Search for the cell housing the specified text and yield its (x, y) center coordinate. 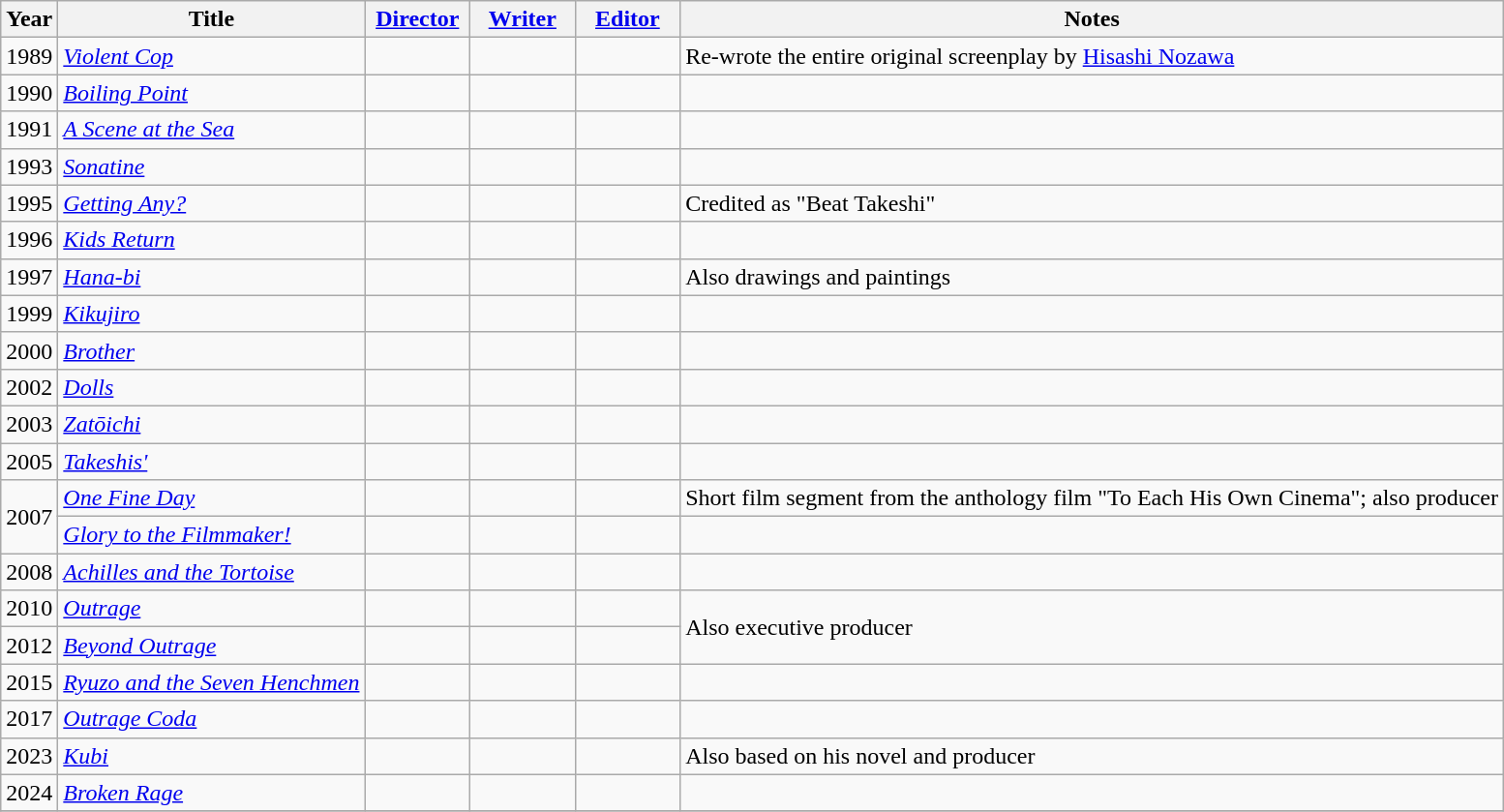
1999 (29, 314)
A Scene at the Sea (211, 130)
Editor (627, 19)
Re-wrote the entire original screenplay by Hisashi Nozawa (1092, 56)
2017 (29, 719)
2024 (29, 793)
Achilles and the Tortoise (211, 572)
1995 (29, 203)
2023 (29, 756)
Hana-bi (211, 277)
Takeshis' (211, 462)
Kids Return (211, 240)
Year (29, 19)
2002 (29, 387)
Kikujiro (211, 314)
1997 (29, 277)
2015 (29, 682)
Title (211, 19)
2000 (29, 350)
Notes (1092, 19)
Beyond Outrage (211, 646)
1991 (29, 130)
Boiling Point (211, 93)
2007 (29, 517)
Broken Rage (211, 793)
One Fine Day (211, 498)
Dolls (211, 387)
2008 (29, 572)
1993 (29, 166)
Zatōichi (211, 424)
Short film segment from the anthology film "To Each His Own Cinema"; also producer (1092, 498)
Writer (523, 19)
2010 (29, 609)
Outrage (211, 609)
Ryuzo and the Seven Henchmen (211, 682)
1989 (29, 56)
2005 (29, 462)
Sonatine (211, 166)
Also executive producer (1092, 627)
1990 (29, 93)
Credited as "Beat Takeshi" (1092, 203)
Also based on his novel and producer (1092, 756)
Brother (211, 350)
Glory to the Filmmaker! (211, 535)
2012 (29, 646)
Violent Cop (211, 56)
Outrage Coda (211, 719)
1996 (29, 240)
Also drawings and paintings (1092, 277)
Kubi (211, 756)
Getting Any? (211, 203)
2003 (29, 424)
Director (418, 19)
